Detect which cell encompasses the target text, then output its [x, y] center coordinate. 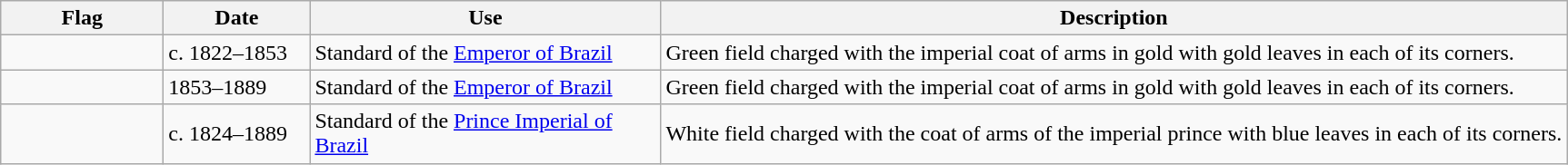
Date [236, 18]
c. 1822–1853 [236, 53]
White field charged with the coat of arms of the imperial prince with blue leaves in each of its corners. [1114, 134]
Description [1114, 18]
Flag [82, 18]
Standard of the Prince Imperial of Brazil [485, 134]
1853–1889 [236, 87]
Use [485, 18]
c. 1824–1889 [236, 134]
